Find where the given text appears and provide that cell's center as (x, y) coordinate. 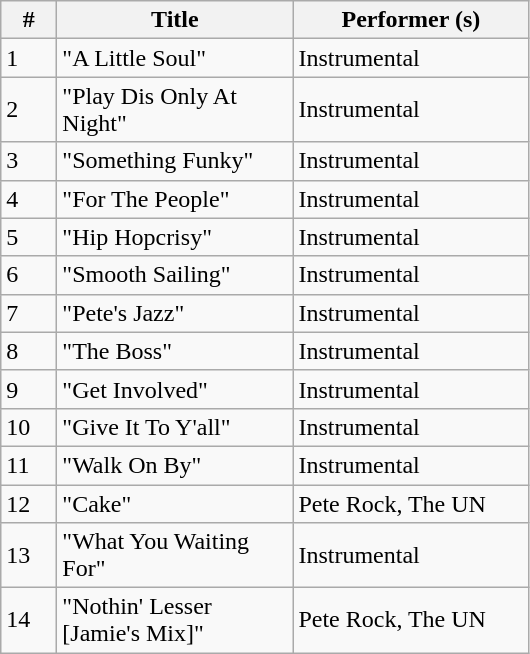
3 (29, 161)
"The Boss" (175, 351)
7 (29, 313)
13 (29, 556)
12 (29, 503)
"A Little Soul" (175, 58)
"Smooth Sailing" (175, 275)
2 (29, 110)
8 (29, 351)
5 (29, 237)
6 (29, 275)
# (29, 20)
Performer (s) (411, 20)
1 (29, 58)
11 (29, 465)
"For The People" (175, 199)
9 (29, 389)
14 (29, 620)
"Give It To Y'all" (175, 427)
"Pete's Jazz" (175, 313)
"Nothin' Lesser [Jamie's Mix]" (175, 620)
"Walk On By" (175, 465)
"Cake" (175, 503)
4 (29, 199)
"Hip Hopcrisy" (175, 237)
10 (29, 427)
"What You Waiting For" (175, 556)
Title (175, 20)
"Something Funky" (175, 161)
"Play Dis Only At Night" (175, 110)
"Get Involved" (175, 389)
